Output the (X, Y) coordinate of the center of the cell containing the given text.  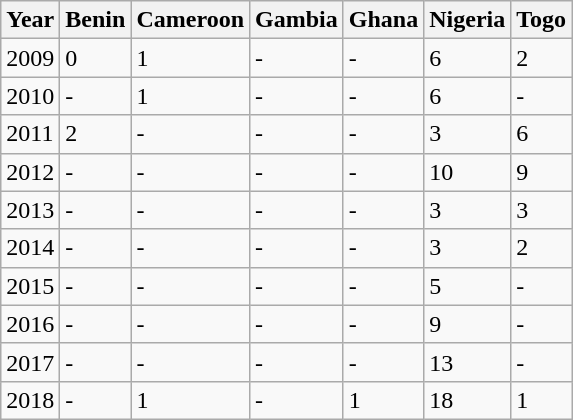
2013 (30, 210)
2010 (30, 96)
10 (468, 172)
Year (30, 20)
18 (468, 400)
2018 (30, 400)
Benin (96, 20)
Ghana (383, 20)
Nigeria (468, 20)
2015 (30, 286)
13 (468, 362)
2016 (30, 324)
5 (468, 286)
Togo (542, 20)
2011 (30, 134)
0 (96, 58)
2012 (30, 172)
2009 (30, 58)
Gambia (297, 20)
Cameroon (190, 20)
2014 (30, 248)
2017 (30, 362)
